Locate the cell with the specified text and output its (x, y) center coordinate. 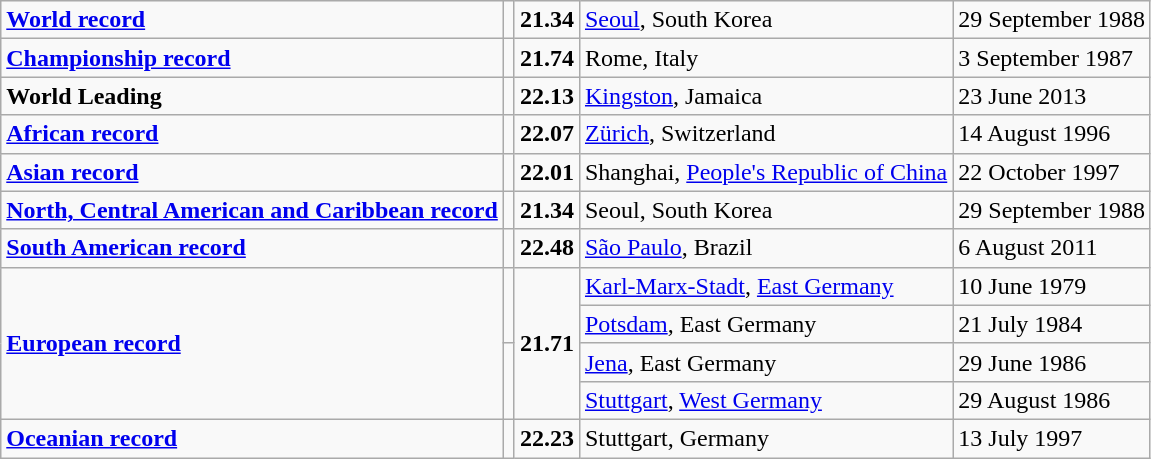
22.13 (546, 96)
European record (252, 343)
23 June 2013 (1052, 96)
3 September 1987 (1052, 58)
22.48 (546, 248)
13 July 1997 (1052, 438)
Potsdam, East Germany (766, 324)
South American record (252, 248)
22.07 (546, 134)
22 October 1997 (1052, 172)
Karl-Marx-Stadt, East Germany (766, 286)
Shanghai, People's Republic of China (766, 172)
21 July 1984 (1052, 324)
29 August 1986 (1052, 400)
Stuttgart, West Germany (766, 400)
Oceanian record (252, 438)
Asian record (252, 172)
Championship record (252, 58)
14 August 1996 (1052, 134)
African record (252, 134)
Kingston, Jamaica (766, 96)
North, Central American and Caribbean record (252, 210)
21.71 (546, 343)
São Paulo, Brazil (766, 248)
6 August 2011 (1052, 248)
22.23 (546, 438)
10 June 1979 (1052, 286)
Zürich, Switzerland (766, 134)
Rome, Italy (766, 58)
World Leading (252, 96)
21.74 (546, 58)
29 June 1986 (1052, 362)
World record (252, 20)
Stuttgart, Germany (766, 438)
22.01 (546, 172)
Jena, East Germany (766, 362)
